Determine the [x, y] coordinate at the center of the cell enclosing the given text.  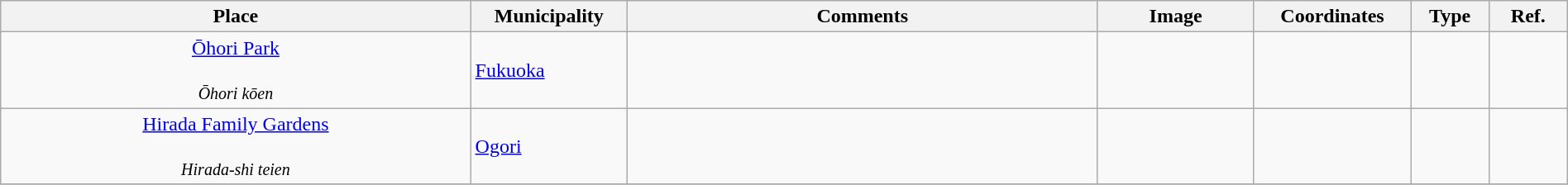
Ref. [1528, 17]
Ogori [549, 146]
Municipality [549, 17]
Coordinates [1331, 17]
Ōhori ParkŌhori kōen [236, 70]
Place [236, 17]
Hirada Family GardensHirada-shi teien [236, 146]
Image [1176, 17]
Comments [863, 17]
Fukuoka [549, 70]
Type [1451, 17]
